Extract the (x, y) coordinate from the center of the cell holding the provided text.  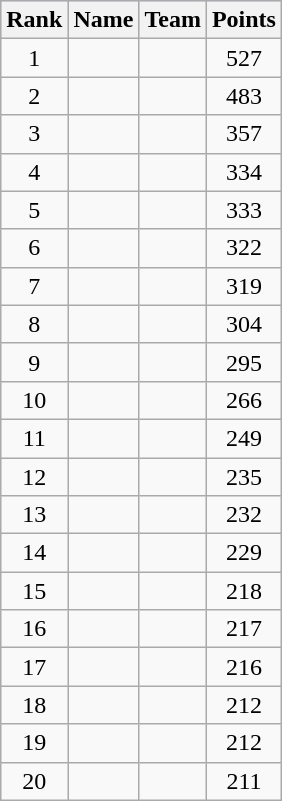
333 (244, 210)
1 (34, 58)
527 (244, 58)
2 (34, 96)
14 (34, 553)
12 (34, 477)
334 (244, 172)
Name (104, 20)
229 (244, 553)
232 (244, 515)
211 (244, 781)
17 (34, 667)
295 (244, 362)
357 (244, 134)
235 (244, 477)
4 (34, 172)
3 (34, 134)
7 (34, 286)
218 (244, 591)
15 (34, 591)
6 (34, 248)
Points (244, 20)
16 (34, 629)
13 (34, 515)
319 (244, 286)
10 (34, 400)
249 (244, 438)
8 (34, 324)
304 (244, 324)
9 (34, 362)
322 (244, 248)
483 (244, 96)
Team (173, 20)
216 (244, 667)
20 (34, 781)
19 (34, 743)
266 (244, 400)
217 (244, 629)
11 (34, 438)
Rank (34, 20)
18 (34, 705)
5 (34, 210)
